Provide the [X, Y] coordinate of the cell's center where the given text is located.  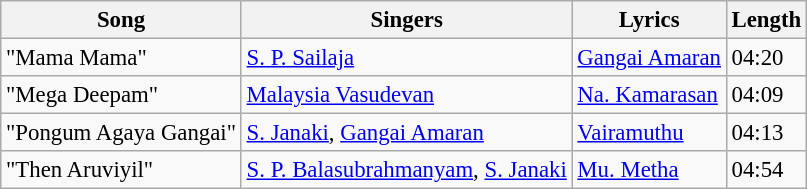
Song [122, 20]
Vairamuthu [649, 133]
04:13 [766, 133]
Gangai Amaran [649, 58]
"Mama Mama" [122, 58]
Na. Kamarasan [649, 95]
Length [766, 20]
S. P. Sailaja [406, 58]
"Mega Deepam" [122, 95]
"Pongum Agaya Gangai" [122, 133]
S. Janaki, Gangai Amaran [406, 133]
04:09 [766, 95]
04:54 [766, 170]
S. P. Balasubrahmanyam, S. Janaki [406, 170]
"Then Aruviyil" [122, 170]
Singers [406, 20]
Lyrics [649, 20]
Mu. Metha [649, 170]
Malaysia Vasudevan [406, 95]
04:20 [766, 58]
